For the text-containing cell, return its midpoint in (X, Y) coordinate format. 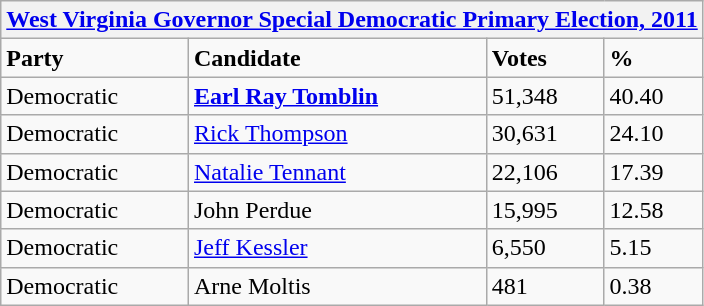
Votes (545, 58)
Rick Thompson (337, 134)
24.10 (654, 134)
Earl Ray Tomblin (337, 96)
Jeff Kessler (337, 248)
Candidate (337, 58)
5.15 (654, 248)
Natalie Tennant (337, 172)
51,348 (545, 96)
6,550 (545, 248)
12.58 (654, 210)
% (654, 58)
West Virginia Governor Special Democratic Primary Election, 2011 (352, 20)
22,106 (545, 172)
15,995 (545, 210)
17.39 (654, 172)
Party (95, 58)
0.38 (654, 286)
Arne Moltis (337, 286)
481 (545, 286)
John Perdue (337, 210)
40.40 (654, 96)
30,631 (545, 134)
